Return [X, Y] of the center of cell containing provided text 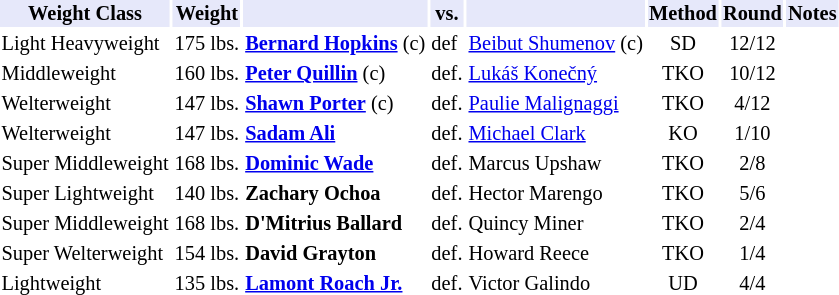
Super Welterweight [85, 254]
Hector Marengo [556, 194]
Dominic Wade [336, 164]
Weight Class [85, 14]
Howard Reece [556, 254]
Shawn Porter (c) [336, 104]
5/6 [752, 194]
SD [682, 44]
Bernard Hopkins (c) [336, 44]
D'Mitrius Ballard [336, 224]
Zachary Ochoa [336, 194]
Super Lightweight [85, 194]
4/12 [752, 104]
154 lbs. [207, 254]
2/8 [752, 164]
1/10 [752, 134]
Peter Quillin (c) [336, 74]
Light Heavyweight [85, 44]
def [447, 44]
Round [752, 14]
Notes [812, 14]
vs. [447, 14]
Michael Clark [556, 134]
Marcus Upshaw [556, 164]
Quincy Miner [556, 224]
Method [682, 14]
2/4 [752, 224]
175 lbs. [207, 44]
12/12 [752, 44]
160 lbs. [207, 74]
David Grayton [336, 254]
Sadam Ali [336, 134]
Lukáš Konečný [556, 74]
Weight [207, 14]
Beibut Shumenov (c) [556, 44]
140 lbs. [207, 194]
10/12 [752, 74]
Middleweight [85, 74]
1/4 [752, 254]
KO [682, 134]
Paulie Malignaggi [556, 104]
